Scan for the cell matching the given text and deliver its [x, y] coordinate at center. 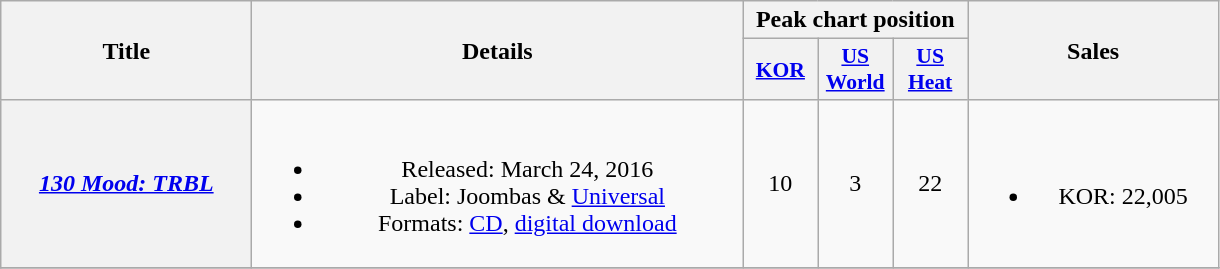
Sales [1094, 50]
Released: March 24, 2016Label: Joombas & UniversalFormats: CD, digital download [498, 184]
10 [780, 184]
Peak chart position [856, 20]
130 Mood: TRBL [126, 184]
22 [930, 184]
KOR [780, 70]
US Heat [930, 70]
Details [498, 50]
3 [856, 184]
KOR: 22,005 [1094, 184]
US World [856, 70]
Title [126, 50]
